Output the (X, Y) coordinate of the center of the cell containing the given text.  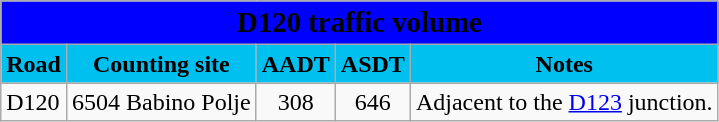
308 (296, 102)
6504 Babino Polje (161, 102)
D120 traffic volume (360, 23)
Counting site (161, 64)
ASDT (372, 64)
AADT (296, 64)
Road (34, 64)
D120 (34, 102)
Adjacent to the D123 junction. (564, 102)
646 (372, 102)
Notes (564, 64)
